Identify which cell holds the provided text, then report its [X, Y] central coordinate. 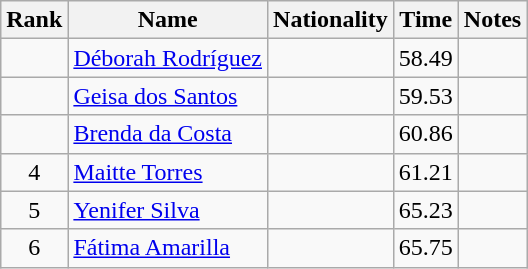
Brenda da Costa [168, 134]
65.23 [426, 210]
Yenifer Silva [168, 210]
58.49 [426, 58]
4 [34, 172]
61.21 [426, 172]
Déborah Rodríguez [168, 58]
59.53 [426, 96]
65.75 [426, 248]
Notes [492, 20]
Geisa dos Santos [168, 96]
6 [34, 248]
Rank [34, 20]
5 [34, 210]
Name [168, 20]
Nationality [331, 20]
60.86 [426, 134]
Maitte Torres [168, 172]
Time [426, 20]
Fátima Amarilla [168, 248]
